For the text-containing cell, return its midpoint in [X, Y] coordinate format. 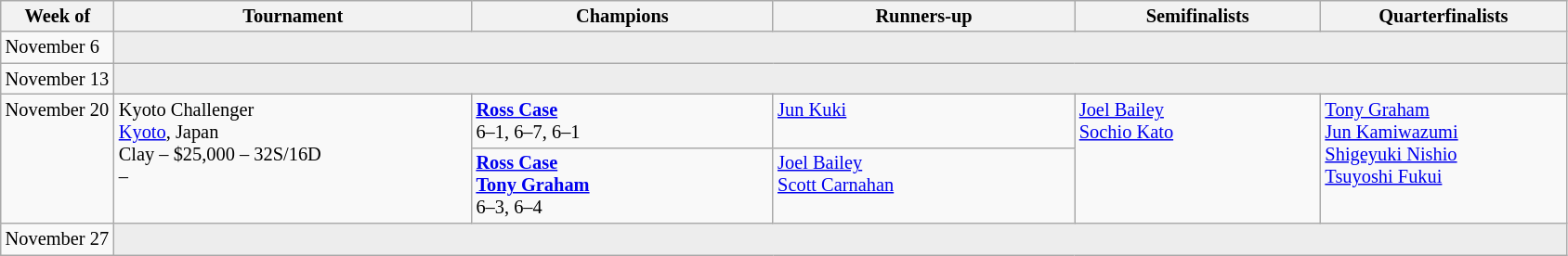
Week of [58, 16]
November 13 [58, 79]
Ross Case Tony Graham6–3, 6–4 [622, 186]
Runners-up [923, 16]
Ross Case 6–1, 6–7, 6–1 [622, 121]
Tournament [294, 16]
Joel Bailey Scott Carnahan [923, 186]
Tony Graham Jun Kamiwazumi Shigeyuki Nishio Tsuyoshi Fukui [1444, 158]
Kyoto Challenger Kyoto, JapanClay – $25,000 – 32S/16D – [294, 158]
November 20 [58, 158]
Quarterfinalists [1444, 16]
Joel Bailey Sochio Kato [1198, 158]
November 27 [58, 239]
Jun Kuki [923, 121]
Champions [622, 16]
Semifinalists [1198, 16]
November 6 [58, 47]
